From the cell containing the given text, extract its center point as [x, y] coordinate. 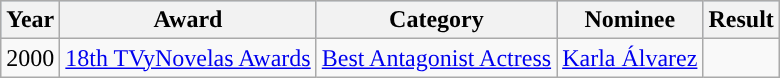
Award [188, 20]
18th TVyNovelas Awards [188, 58]
2000 [30, 58]
Karla Álvarez [630, 58]
Nominee [630, 20]
Year [30, 20]
Best Antagonist Actress [436, 58]
Result [741, 20]
Category [436, 20]
